From the cell containing the given text, extract its center point as [X, Y] coordinate. 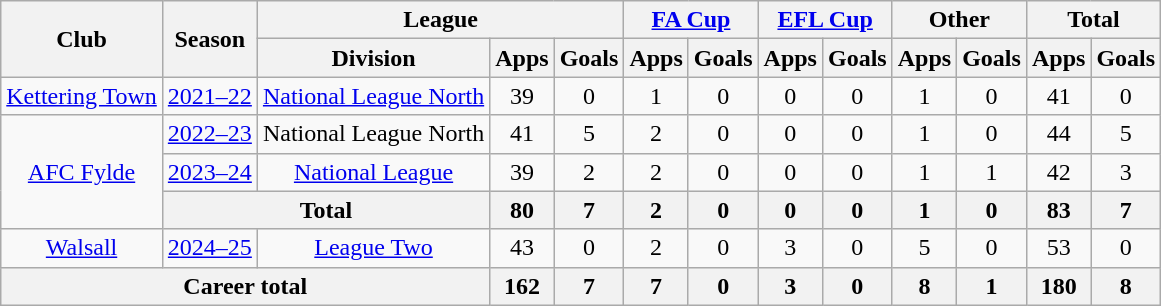
League Two [373, 248]
Walsall [82, 248]
FA Cup [691, 20]
League [440, 20]
162 [522, 286]
2023–24 [210, 172]
80 [522, 210]
National League [373, 172]
EFL Cup [825, 20]
83 [1058, 210]
53 [1058, 248]
Club [82, 39]
180 [1058, 286]
42 [1058, 172]
Career total [246, 286]
2022–23 [210, 134]
AFC Fylde [82, 172]
Season [210, 39]
2024–25 [210, 248]
44 [1058, 134]
Division [373, 58]
Kettering Town [82, 96]
2021–22 [210, 96]
43 [522, 248]
Other [959, 20]
